Output the (X, Y) coordinate of the center of the cell containing the given text.  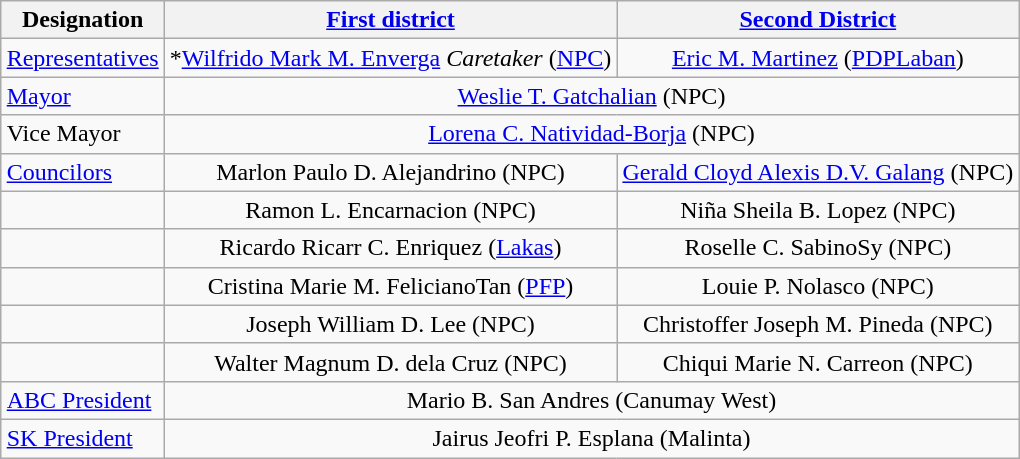
ABC President (82, 400)
Walter Magnum D. dela Cruz (NPC) (390, 362)
Louie P. Nolasco (NPC) (818, 286)
Roselle C. SabinoSy (NPC) (818, 248)
Chiqui Marie N. Carreon (NPC) (818, 362)
Gerald Cloyd Alexis D.V. Galang (NPC) (818, 172)
*Wilfrido Mark M. Enverga Caretaker (NPC) (390, 58)
Marlon Paulo D. Alejandrino (NPC) (390, 172)
Jairus Jeofri P. Esplana (Malinta) (592, 438)
Eric M. Martinez (PDPLaban) (818, 58)
Ricardo Ricarr C. Enriquez (Lakas) (390, 248)
Second District (818, 20)
Cristina Marie M. FelicianoTan (PFP) (390, 286)
Vice Mayor (82, 134)
Niña Sheila B. Lopez (NPC) (818, 210)
Mario B. San Andres (Canumay West) (592, 400)
Designation (82, 20)
First district (390, 20)
SK President (82, 438)
Christoffer Joseph M. Pineda (NPC) (818, 324)
Mayor (82, 96)
Lorena C. Natividad-Borja (NPC) (592, 134)
Weslie T. Gatchalian (NPC) (592, 96)
Representatives (82, 58)
Joseph William D. Lee (NPC) (390, 324)
Councilors (82, 172)
Ramon L. Encarnacion (NPC) (390, 210)
